Pinpoint the cell where the given text exists, returning its [X, Y] midpoint coordinate. 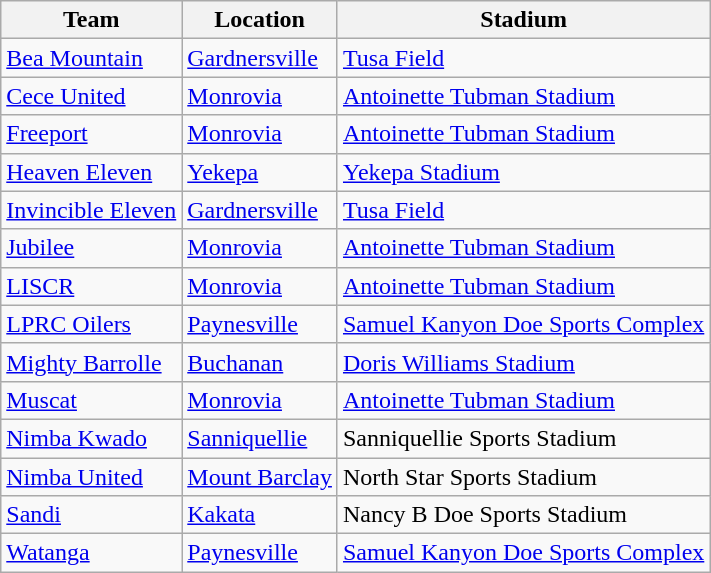
Yekepa [260, 172]
Muscat [92, 400]
Doris Williams Stadium [523, 362]
Sanniquellie Sports Stadium [523, 438]
Stadium [523, 20]
Nimba United [92, 477]
Watanga [92, 553]
Cece United [92, 96]
Nimba Kwado [92, 438]
Kakata [260, 515]
North Star Sports Stadium [523, 477]
Freeport [92, 134]
Bea Mountain [92, 58]
Invincible Eleven [92, 210]
Team [92, 20]
LPRC Oilers [92, 324]
Sandi [92, 515]
Jubilee [92, 248]
Nancy B Doe Sports Stadium [523, 515]
LISCR [92, 286]
Location [260, 20]
Mount Barclay [260, 477]
Yekepa Stadium [523, 172]
Heaven Eleven [92, 172]
Buchanan [260, 362]
Sanniquellie [260, 438]
Mighty Barrolle [92, 362]
